Provide the (x, y) coordinate of the cell's center where the given text is located.  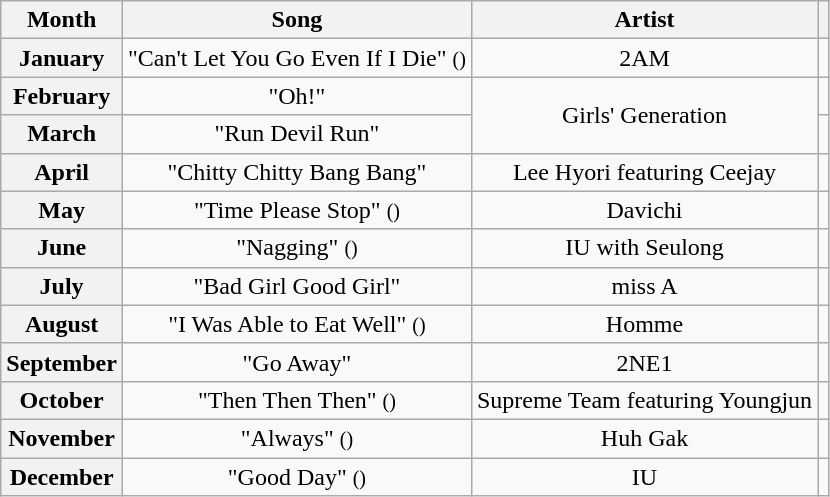
August (62, 324)
October (62, 400)
miss A (644, 286)
Artist (644, 20)
"Run Devil Run" (296, 134)
December (62, 477)
"Then Then Then" () (296, 400)
June (62, 248)
Davichi (644, 210)
"Go Away" (296, 362)
"Nagging" () (296, 248)
March (62, 134)
February (62, 96)
"Time Please Stop" () (296, 210)
Huh Gak (644, 438)
"Chitty Chitty Bang Bang" (296, 172)
"Good Day" () (296, 477)
"Oh!" (296, 96)
"Always" () (296, 438)
January (62, 58)
"Bad Girl Good Girl" (296, 286)
IU with Seulong (644, 248)
Lee Hyori featuring Ceejay (644, 172)
"I Was Able to Eat Well" () (296, 324)
2NE1 (644, 362)
Month (62, 20)
Song (296, 20)
"Can't Let You Go Even If I Die" () (296, 58)
May (62, 210)
2AM (644, 58)
April (62, 172)
November (62, 438)
IU (644, 477)
July (62, 286)
Girls' Generation (644, 115)
Supreme Team featuring Youngjun (644, 400)
Homme (644, 324)
September (62, 362)
